Determine the [x, y] coordinate at the center of the cell enclosing the given text.  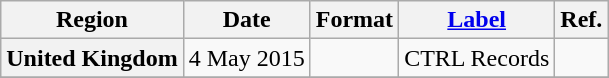
Region [92, 20]
4 May 2015 [246, 58]
Format [354, 20]
Ref. [582, 20]
United Kingdom [92, 58]
Date [246, 20]
Label [477, 20]
CTRL Records [477, 58]
